Extract the [X, Y] coordinate from the center of the cell holding the provided text.  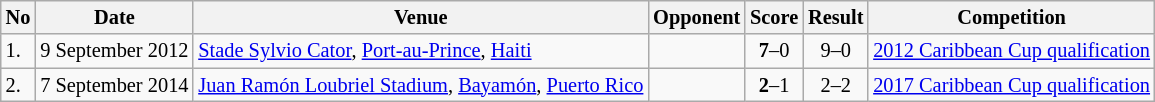
Date [114, 17]
Competition [1012, 17]
Opponent [696, 17]
Venue [420, 17]
Juan Ramón Loubriel Stadium, Bayamón, Puerto Rico [420, 85]
2–1 [774, 85]
No [18, 17]
2. [18, 85]
2012 Caribbean Cup qualification [1012, 51]
9–0 [836, 51]
7 September 2014 [114, 85]
2–2 [836, 85]
7–0 [774, 51]
2017 Caribbean Cup qualification [1012, 85]
9 September 2012 [114, 51]
1. [18, 51]
Result [836, 17]
Score [774, 17]
Stade Sylvio Cator, Port-au-Prince, Haiti [420, 51]
